Return [X, Y] of the center of cell containing provided text 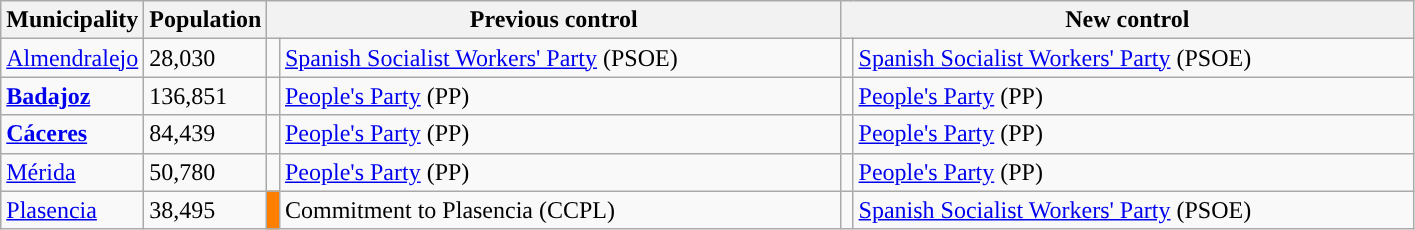
Almendralejo [72, 58]
Population [206, 20]
Plasencia [72, 210]
Mérida [72, 172]
38,495 [206, 210]
New control [1127, 20]
Badajoz [72, 96]
84,439 [206, 134]
Previous control [554, 20]
136,851 [206, 96]
28,030 [206, 58]
Municipality [72, 20]
Cáceres [72, 134]
50,780 [206, 172]
Commitment to Plasencia (CCPL) [560, 210]
